Locate the cell with the specified text and output its (x, y) center coordinate. 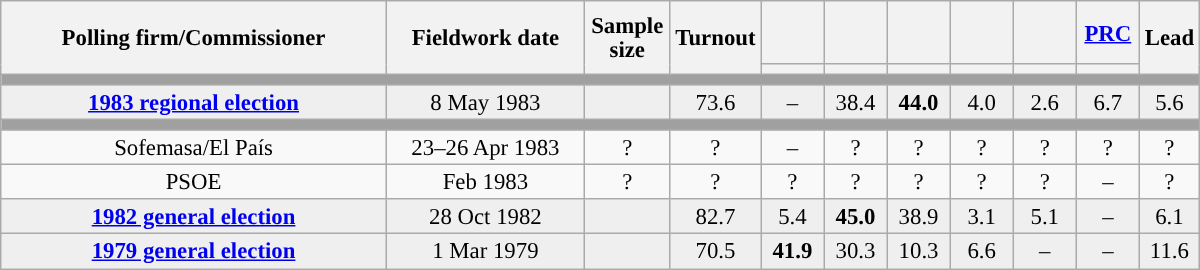
1982 general election (194, 218)
Feb 1983 (485, 182)
1979 general election (194, 252)
38.4 (856, 102)
3.1 (982, 218)
Sofemasa/El País (194, 148)
5.4 (792, 218)
Sample size (627, 38)
PRC (1108, 32)
Polling firm/Commissioner (194, 38)
PSOE (194, 182)
45.0 (856, 218)
70.5 (716, 252)
2.6 (1044, 102)
38.9 (918, 218)
1983 regional election (194, 102)
41.9 (792, 252)
Fieldwork date (485, 38)
11.6 (1169, 252)
44.0 (918, 102)
Lead (1169, 38)
6.6 (982, 252)
5.1 (1044, 218)
73.6 (716, 102)
23–26 Apr 1983 (485, 148)
4.0 (982, 102)
5.6 (1169, 102)
10.3 (918, 252)
1 Mar 1979 (485, 252)
28 Oct 1982 (485, 218)
Turnout (716, 38)
82.7 (716, 218)
6.7 (1108, 102)
30.3 (856, 252)
6.1 (1169, 218)
8 May 1983 (485, 102)
